Capture the cell that displays the provided text and extract its (X, Y) central coordinate. 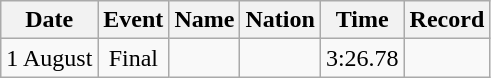
Time (362, 20)
Event (134, 20)
Nation (280, 20)
Name (204, 20)
Final (134, 58)
1 August (50, 58)
Record (447, 20)
Date (50, 20)
3:26.78 (362, 58)
